Scan for the cell matching the given text and deliver its (x, y) coordinate at center. 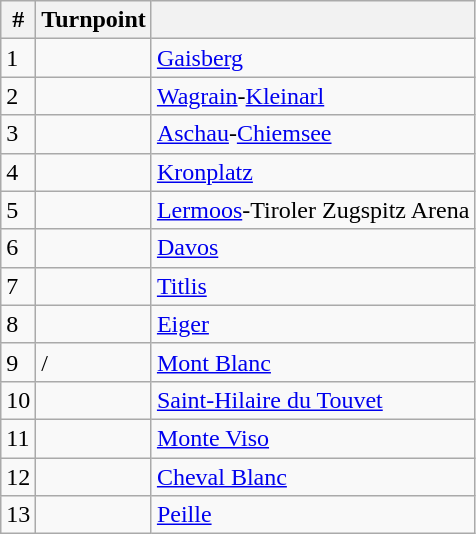
Gaisberg (312, 58)
8 (18, 324)
Lermoos-Tiroler Zugspitz Arena (312, 210)
/ (94, 362)
Wagrain-Kleinarl (312, 96)
6 (18, 248)
11 (18, 438)
1 (18, 58)
9 (18, 362)
12 (18, 477)
Saint-Hilaire du Touvet (312, 400)
2 (18, 96)
Aschau-Chiemsee (312, 134)
Monte Viso (312, 438)
Turnpoint (94, 20)
7 (18, 286)
Davos (312, 248)
Eiger (312, 324)
10 (18, 400)
13 (18, 515)
Kronplatz (312, 172)
5 (18, 210)
3 (18, 134)
4 (18, 172)
Peille (312, 515)
Mont Blanc (312, 362)
Titlis (312, 286)
Cheval Blanc (312, 477)
# (18, 20)
